For the text-containing cell, return its midpoint in [X, Y] coordinate format. 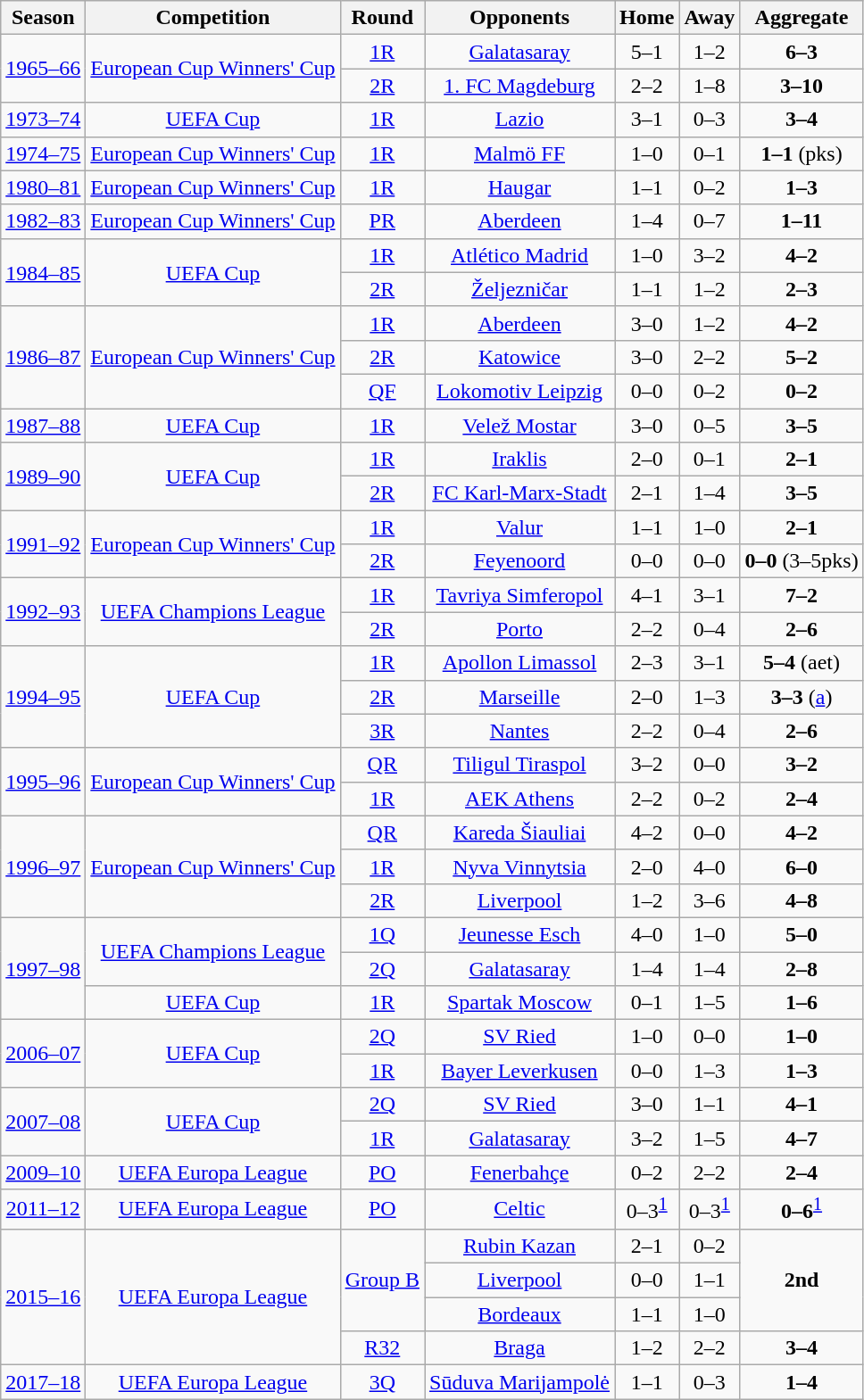
6–3 [802, 52]
2–8 [802, 968]
Bordeaux [519, 1314]
Sūduva Marijampolė [519, 1382]
Željezničar [519, 289]
Apollon Limassol [519, 663]
5–0 [802, 934]
Rubin Kazan [519, 1246]
1986–87 [43, 357]
2017–18 [43, 1382]
1–11 [802, 221]
Braga [519, 1348]
Malmö FF [519, 153]
Porto [519, 629]
2007–08 [43, 1122]
1982–83 [43, 221]
FC Karl-Marx-Stadt [519, 493]
Away [710, 18]
1Q [382, 934]
7–2 [802, 595]
Marseille [519, 697]
6–0 [802, 866]
3–10 [802, 86]
1994–95 [43, 697]
QF [382, 391]
4–8 [802, 900]
0–0 (3–5pks) [802, 561]
Celtic [519, 1210]
4–7 [802, 1139]
2015–16 [43, 1296]
1995–96 [43, 782]
5–1 [647, 52]
1–8 [710, 86]
2011–12 [43, 1210]
5–4 (aet) [802, 663]
Nantes [519, 731]
Iraklis [519, 460]
Valur [519, 527]
Haugar [519, 187]
Round [382, 18]
R32 [382, 1348]
Group B [382, 1280]
Fenerbahçe [519, 1172]
3–6 [710, 900]
Home [647, 18]
Lokomotiv Leipzig [519, 391]
1973–74 [43, 120]
Opponents [519, 18]
3R [382, 731]
Katowice [519, 357]
1–6 [802, 1003]
1987–88 [43, 426]
1974–75 [43, 153]
1991–92 [43, 544]
1996–97 [43, 866]
2nd [802, 1280]
Bayer Leverkusen [519, 1071]
3Q [382, 1382]
1965–66 [43, 69]
1984–85 [43, 272]
Jeunesse Esch [519, 934]
1980–81 [43, 187]
Lazio [519, 120]
Tiligul Tiraspol [519, 765]
Competition [212, 18]
2006–07 [43, 1054]
1997–98 [43, 968]
Atlético Madrid [519, 255]
1992–93 [43, 612]
Spartak Moscow [519, 1003]
0–61 [802, 1210]
Tavriya Simferopol [519, 595]
3–3 (a) [802, 697]
AEK Athens [519, 799]
Nyva Vinnytsia [519, 866]
PR [382, 221]
2009–10 [43, 1172]
Season [43, 18]
0–5 [710, 426]
1989–90 [43, 476]
1. FC Magdeburg [519, 86]
5–2 [802, 357]
Aggregate [802, 18]
Kareda Šiauliai [519, 833]
0–7 [710, 221]
Feyenoord [519, 561]
1–1 (pks) [802, 153]
Velež Mostar [519, 426]
